Output the [x, y] coordinate of the center of the cell containing the given text.  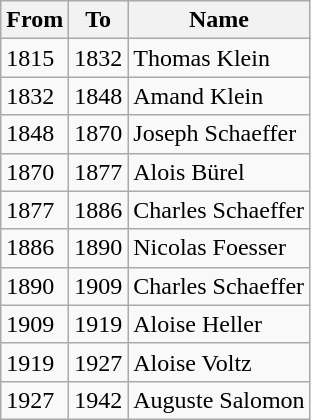
Alois Bürel [219, 172]
1815 [35, 58]
Nicolas Foesser [219, 248]
From [35, 20]
Name [219, 20]
To [98, 20]
Aloise Voltz [219, 362]
Amand Klein [219, 96]
Thomas Klein [219, 58]
Auguste Salomon [219, 400]
Joseph Schaeffer [219, 134]
1942 [98, 400]
Aloise Heller [219, 324]
